Extract the (x, y) coordinate from the center of the cell holding the provided text.  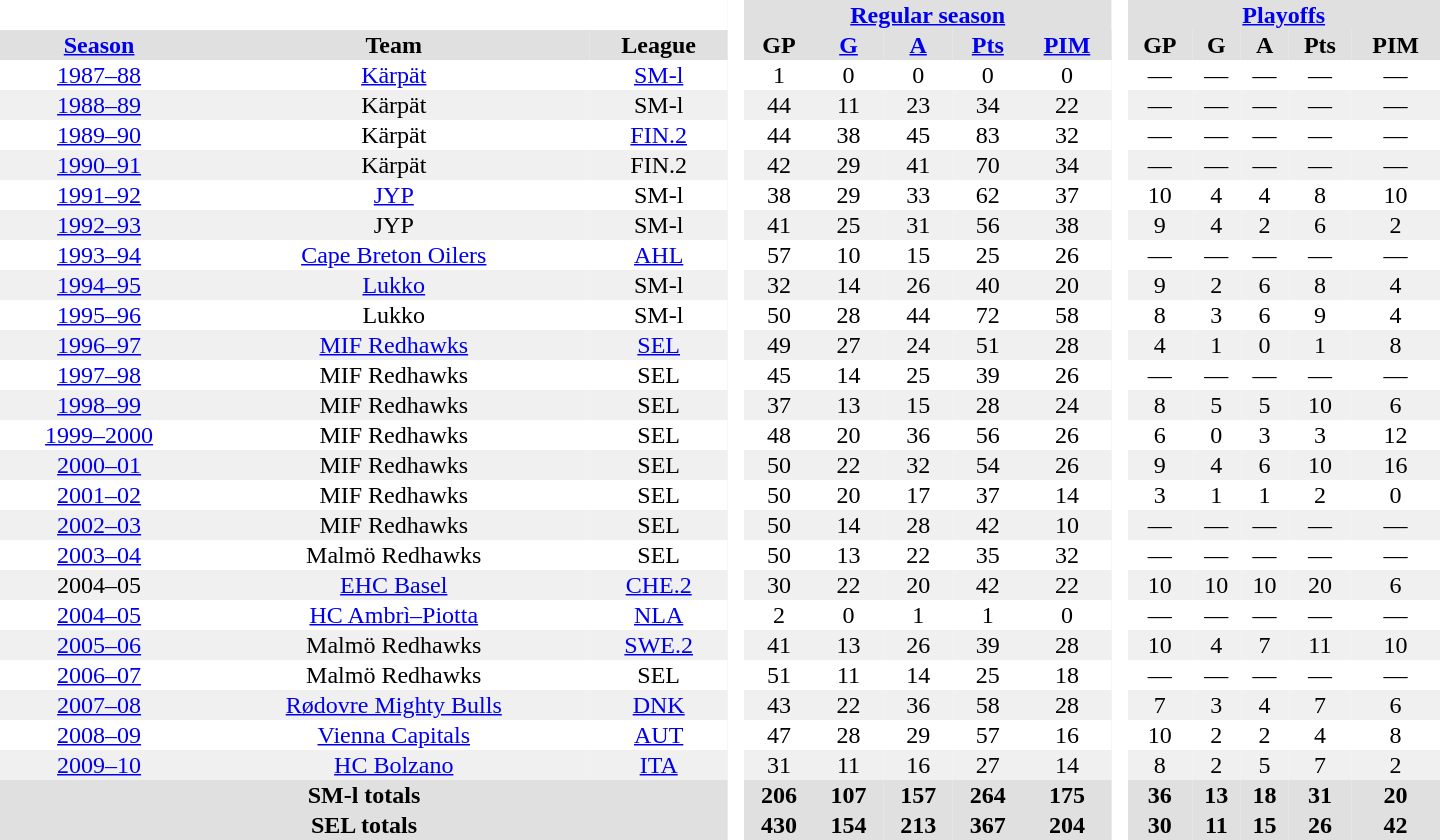
Rødovre Mighty Bulls (394, 705)
Cape Breton Oilers (394, 255)
157 (918, 795)
154 (849, 825)
1993–94 (99, 255)
League (658, 45)
Vienna Capitals (394, 735)
2007–08 (99, 705)
17 (918, 495)
1995–96 (99, 315)
NLA (658, 615)
Season (99, 45)
HC Bolzano (394, 765)
430 (779, 825)
48 (779, 435)
Playoffs (1284, 15)
SWE.2 (658, 645)
35 (988, 555)
ITA (658, 765)
Team (394, 45)
Regular season (928, 15)
CHE.2 (658, 585)
1994–95 (99, 285)
1991–92 (99, 195)
1988–89 (99, 105)
264 (988, 795)
2006–07 (99, 675)
206 (779, 795)
54 (988, 465)
2000–01 (99, 465)
49 (779, 345)
DNK (658, 705)
83 (988, 135)
1992–93 (99, 225)
HC Ambrì–Piotta (394, 615)
EHC Basel (394, 585)
175 (1068, 795)
2008–09 (99, 735)
1997–98 (99, 375)
1998–99 (99, 405)
204 (1068, 825)
47 (779, 735)
62 (988, 195)
1996–97 (99, 345)
AHL (658, 255)
23 (918, 105)
SM-l totals (364, 795)
33 (918, 195)
43 (779, 705)
1990–91 (99, 165)
367 (988, 825)
213 (918, 825)
SEL totals (364, 825)
1999–2000 (99, 435)
70 (988, 165)
1987–88 (99, 75)
40 (988, 285)
2009–10 (99, 765)
AUT (658, 735)
2002–03 (99, 525)
1989–90 (99, 135)
2005–06 (99, 645)
12 (1396, 435)
72 (988, 315)
2003–04 (99, 555)
2001–02 (99, 495)
107 (849, 795)
